Capture the cell that displays the provided text and extract its (x, y) central coordinate. 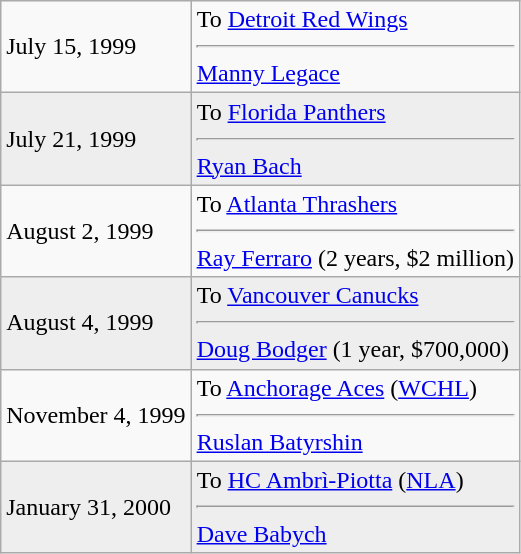
To Florida PanthersRyan Bach (355, 139)
To Anchorage Aces (WCHL)Ruslan Batyrshin (355, 415)
August 2, 1999 (96, 231)
To Detroit Red WingsManny Legace (355, 47)
January 31, 2000 (96, 507)
To Vancouver CanucksDoug Bodger (1 year, $700,000) (355, 323)
July 15, 1999 (96, 47)
To HC Ambrì-Piotta (NLA)Dave Babych (355, 507)
To Atlanta ThrashersRay Ferraro (2 years, $2 million) (355, 231)
November 4, 1999 (96, 415)
July 21, 1999 (96, 139)
August 4, 1999 (96, 323)
